Find where the given text appears and provide that cell's center as [x, y] coordinate. 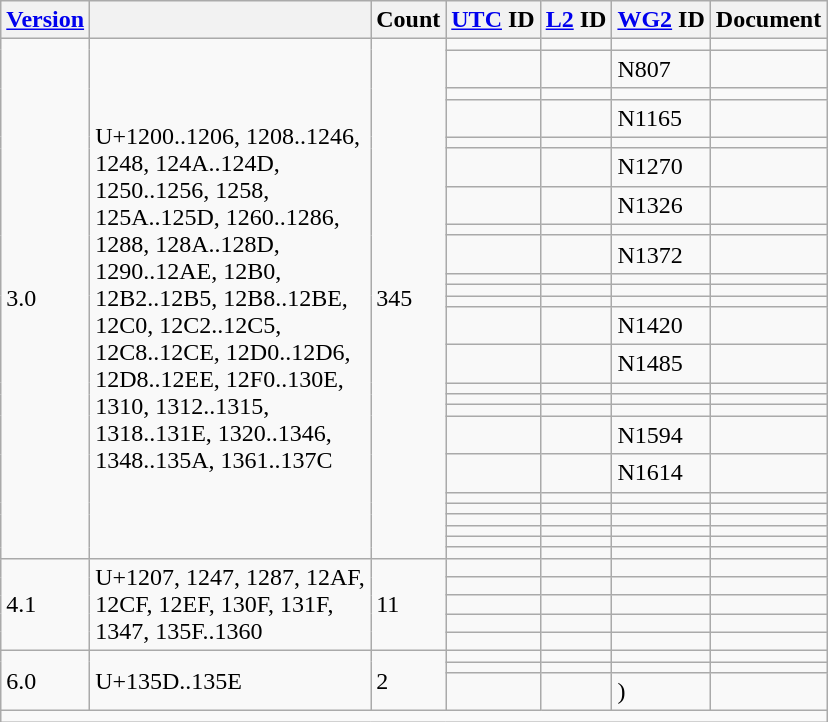
WG2 ID [661, 20]
N1326 [661, 205]
N807 [661, 69]
Document [768, 20]
N1594 [661, 435]
2 [408, 680]
N1420 [661, 326]
11 [408, 604]
UTC ID [493, 20]
Version [46, 20]
U+1207, 1247, 1287, 12AF, 12CF, 12EF, 130F, 131F, 1347, 135F..1360 [230, 604]
3.0 [46, 299]
N1270 [661, 167]
N1372 [661, 254]
6.0 [46, 680]
N1614 [661, 473]
N1165 [661, 118]
U+135D..135E [230, 680]
N1485 [661, 364]
4.1 [46, 604]
) [661, 692]
L2 ID [576, 20]
345 [408, 299]
Count [408, 20]
